Locate the cell with the specified text and output its (x, y) center coordinate. 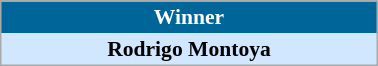
Winner (189, 17)
Rodrigo Montoya (189, 49)
